Return [X, Y] of the center of cell containing provided text 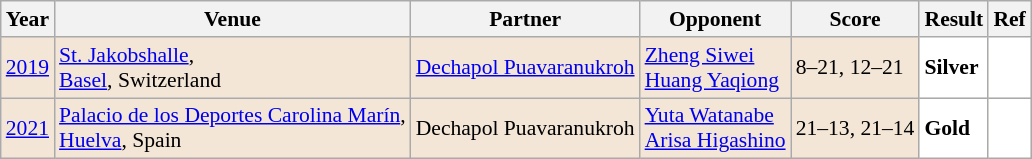
Result [954, 19]
8–21, 12–21 [856, 68]
Gold [954, 128]
Venue [232, 19]
Year [28, 19]
Opponent [716, 19]
Palacio de los Deportes Carolina Marín,Huelva, Spain [232, 128]
2019 [28, 68]
Ref [1009, 19]
Silver [954, 68]
St. Jakobshalle,Basel, Switzerland [232, 68]
2021 [28, 128]
Yuta Watanabe Arisa Higashino [716, 128]
21–13, 21–14 [856, 128]
Score [856, 19]
Partner [526, 19]
Zheng Siwei Huang Yaqiong [716, 68]
